Output the [x, y] coordinate of the center of the cell containing the given text.  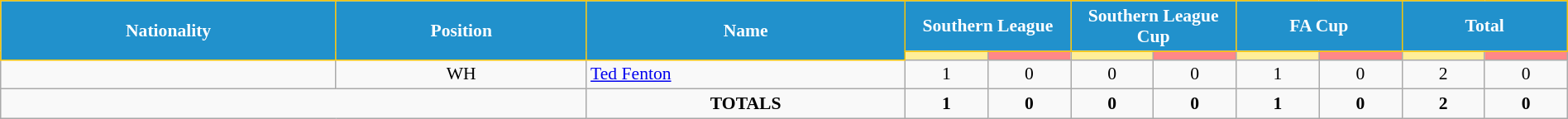
Southern League Cup [1153, 26]
Name [746, 30]
Total [1484, 26]
TOTALS [746, 104]
Ted Fenton [746, 74]
FA Cup [1319, 26]
Position [461, 30]
Nationality [169, 30]
WH [461, 74]
Southern League [987, 26]
